Scan for the cell matching the given text and deliver its [x, y] coordinate at center. 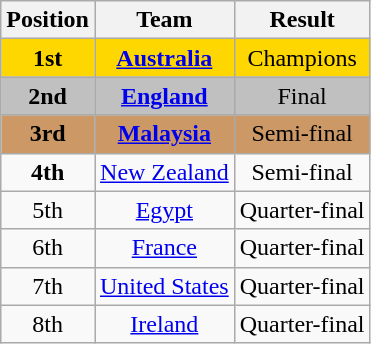
New Zealand [164, 172]
Ireland [164, 324]
England [164, 96]
Egypt [164, 210]
Malaysia [164, 134]
Result [302, 20]
4th [48, 172]
Champions [302, 58]
United States [164, 286]
Team [164, 20]
2nd [48, 96]
1st [48, 58]
7th [48, 286]
5th [48, 210]
Final [302, 96]
6th [48, 248]
Australia [164, 58]
Position [48, 20]
France [164, 248]
3rd [48, 134]
8th [48, 324]
